Output the (x, y) coordinate of the center of the cell containing the given text.  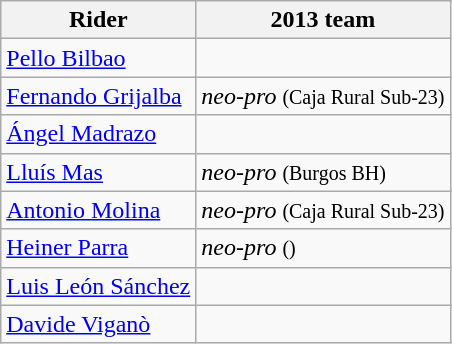
Luis León Sánchez (98, 286)
Heiner Parra (98, 248)
Ángel Madrazo (98, 134)
Fernando Grijalba (98, 96)
2013 team (323, 20)
Antonio Molina (98, 210)
neo-pro () (323, 248)
Davide Viganò (98, 324)
Rider (98, 20)
Lluís Mas (98, 172)
Pello Bilbao (98, 58)
neo-pro (Burgos BH) (323, 172)
